Return the (x, y) coordinate for the center point of the cell that contains the specified text.  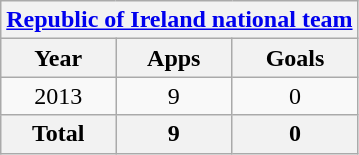
Goals (295, 58)
Total (58, 134)
Year (58, 58)
Republic of Ireland national team (180, 20)
Apps (174, 58)
2013 (58, 96)
